Detect which cell encompasses the target text, then output its (x, y) center coordinate. 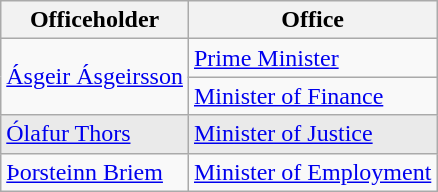
Þorsteinn Briem (95, 172)
Ólafur Thors (95, 134)
Minister of Finance (312, 96)
Office (312, 20)
Minister of Justice (312, 134)
Minister of Employment (312, 172)
Prime Minister (312, 58)
Officeholder (95, 20)
Ásgeir Ásgeirsson (95, 77)
